Extract the (x, y) coordinate from the center of the cell holding the provided text.  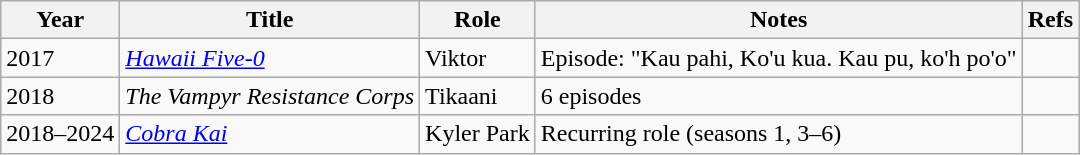
Cobra Kai (270, 134)
Year (60, 20)
Recurring role (seasons 1, 3–6) (778, 134)
Notes (778, 20)
Role (478, 20)
2018–2024 (60, 134)
Refs (1050, 20)
Title (270, 20)
Episode: "Kau pahi, Ko'u kua. Kau pu, ko'h po'o" (778, 58)
6 episodes (778, 96)
Viktor (478, 58)
The Vampyr Resistance Corps (270, 96)
Tikaani (478, 96)
Kyler Park (478, 134)
2017 (60, 58)
Hawaii Five-0 (270, 58)
2018 (60, 96)
